Determine the [X, Y] coordinate at the center of the cell enclosing the given text.  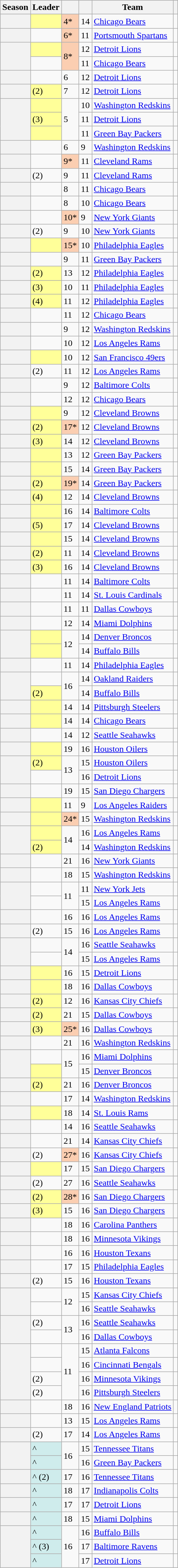
Cincinnati Bengals [133, 1365]
10* [70, 217]
Indianapolis Colts [133, 1490]
Season [15, 7]
25* [70, 1029]
Team [133, 7]
7 [70, 91]
Oakland Raiders [133, 679]
24* [70, 819]
4* [70, 21]
6* [70, 35]
9* [70, 161]
Portsmouth Spartans [133, 35]
Atlanta Falcons [133, 1351]
New York Jets [133, 889]
New England Patriots [133, 1407]
5 [70, 119]
St. Louis Rams [133, 1113]
^ (2) [46, 1476]
27* [70, 1155]
27 [70, 1183]
Baltimore Ravens [133, 1547]
^ (3) [46, 1547]
(5) [46, 525]
San Francisco 49ers [133, 357]
8* [70, 56]
Leader [46, 7]
19* [70, 483]
St. Louis Cardinals [133, 595]
15* [70, 245]
Carolina Panthers [133, 1225]
Los Angeles Raiders [133, 805]
28* [70, 1197]
17* [70, 427]
